Find where the given text appears and provide that cell's center as (x, y) coordinate. 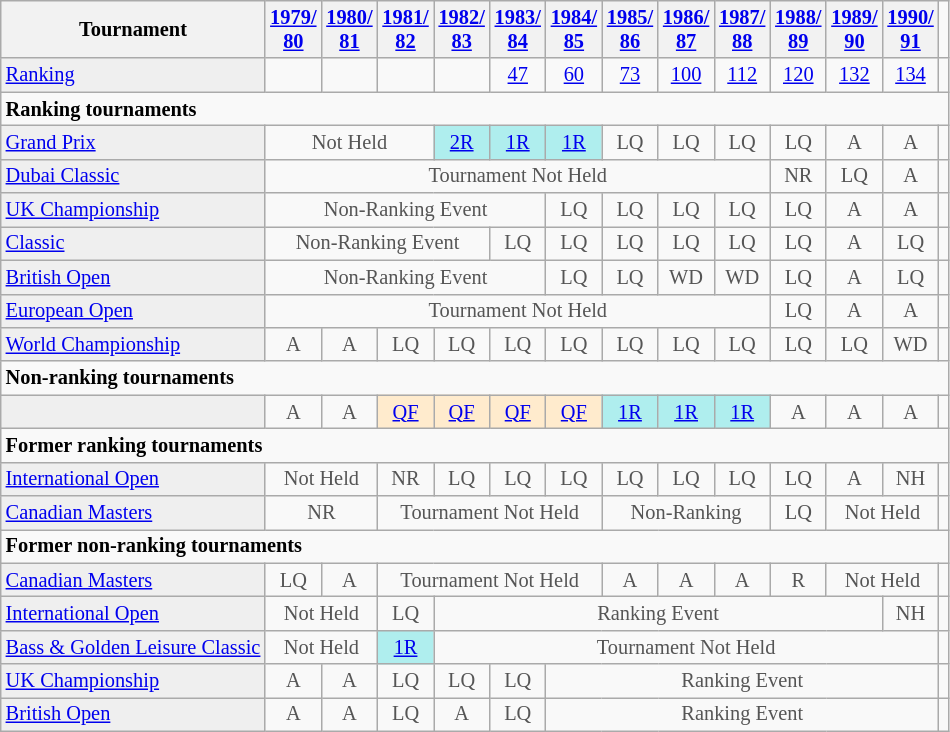
World Championship (134, 344)
Former ranking tournaments (474, 445)
1983/84 (518, 29)
132 (854, 75)
European Open (134, 311)
1979/80 (293, 29)
73 (630, 75)
1981/82 (405, 29)
Dubai Classic (134, 176)
Grand Prix (134, 142)
1988/89 (798, 29)
Bass & Golden Leisure Classic (134, 647)
100 (686, 75)
1984/85 (574, 29)
47 (518, 75)
1982/83 (462, 29)
1985/86 (630, 29)
2R (462, 142)
112 (742, 75)
1980/81 (349, 29)
Tournament (134, 29)
R (798, 580)
120 (798, 75)
60 (574, 75)
1986/87 (686, 29)
Former non-ranking tournaments (474, 546)
Ranking (134, 75)
1987/88 (742, 29)
Classic (134, 243)
1989/90 (854, 29)
Non-ranking tournaments (474, 378)
Ranking tournaments (474, 109)
Non-Ranking (686, 513)
1990/91 (910, 29)
134 (910, 75)
